Return the (x, y) coordinate for the center point of the cell that contains the specified text.  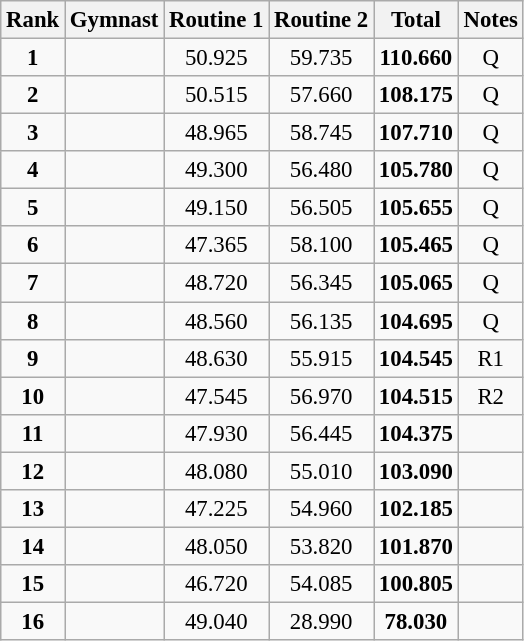
47.225 (216, 509)
Notes (490, 20)
48.720 (216, 283)
55.915 (322, 358)
49.150 (216, 208)
16 (33, 621)
100.805 (416, 584)
48.560 (216, 321)
50.515 (216, 95)
10 (33, 396)
47.365 (216, 245)
47.930 (216, 433)
R1 (490, 358)
105.465 (416, 245)
54.085 (322, 584)
104.695 (416, 321)
8 (33, 321)
15 (33, 584)
48.050 (216, 546)
58.745 (322, 133)
105.655 (416, 208)
11 (33, 433)
110.660 (416, 58)
Gymnast (114, 20)
59.735 (322, 58)
58.100 (322, 245)
56.445 (322, 433)
3 (33, 133)
46.720 (216, 584)
56.480 (322, 170)
104.545 (416, 358)
2 (33, 95)
Rank (33, 20)
Routine 1 (216, 20)
48.630 (216, 358)
102.185 (416, 509)
28.990 (322, 621)
54.960 (322, 509)
56.135 (322, 321)
105.780 (416, 170)
55.010 (322, 471)
Routine 2 (322, 20)
78.030 (416, 621)
56.970 (322, 396)
13 (33, 509)
105.065 (416, 283)
5 (33, 208)
7 (33, 283)
107.710 (416, 133)
48.965 (216, 133)
53.820 (322, 546)
12 (33, 471)
4 (33, 170)
104.375 (416, 433)
103.090 (416, 471)
Total (416, 20)
56.505 (322, 208)
108.175 (416, 95)
49.300 (216, 170)
14 (33, 546)
56.345 (322, 283)
R2 (490, 396)
57.660 (322, 95)
47.545 (216, 396)
101.870 (416, 546)
1 (33, 58)
6 (33, 245)
50.925 (216, 58)
48.080 (216, 471)
49.040 (216, 621)
9 (33, 358)
104.515 (416, 396)
